Locate the cell with the specified text and output its (x, y) center coordinate. 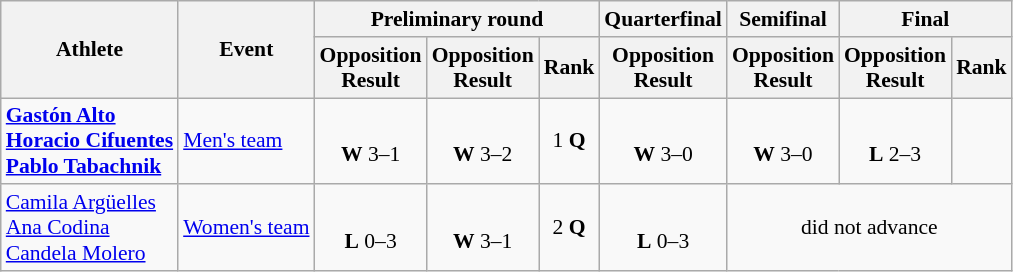
1 Q (570, 142)
Quarterfinal (663, 19)
Preliminary round (458, 19)
Gastón AltoHoracio CifuentesPablo Tabachnik (90, 142)
W 3–2 (483, 142)
Athlete (90, 50)
2 Q (570, 228)
did not advance (870, 228)
Women's team (246, 228)
L 2–3 (895, 142)
Men's team (246, 142)
Camila ArgüellesAna CodinaCandela Molero (90, 228)
Event (246, 50)
Semifinal (783, 19)
Final (926, 19)
